Search for the cell housing the specified text and yield its [X, Y] center coordinate. 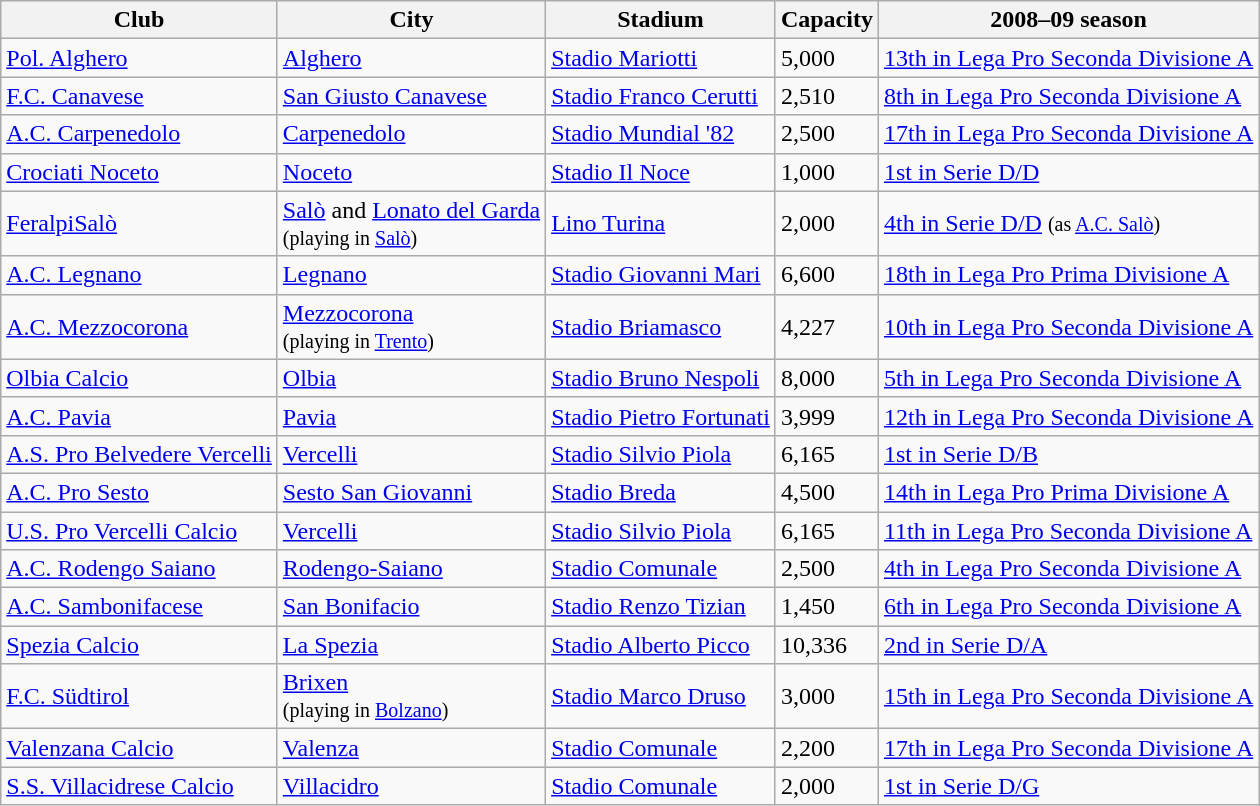
F.C. Südtirol [140, 696]
Stadio Il Noce [661, 172]
Stadio Alberto Picco [661, 645]
4,500 [826, 492]
10,336 [826, 645]
F.C. Canavese [140, 96]
A.C. Mezzocorona [140, 326]
4th in Serie D/D (as A.C. Salò) [1068, 224]
2,200 [826, 748]
San Bonifacio [411, 607]
2008–09 season [1068, 20]
La Spezia [411, 645]
5th in Lega Pro Seconda Divisione A [1068, 378]
Carpenedolo [411, 134]
Lino Turina [661, 224]
3,999 [826, 416]
8th in Lega Pro Seconda Divisione A [1068, 96]
A.C. Pavia [140, 416]
Pavia [411, 416]
3,000 [826, 696]
Alghero [411, 58]
Brixen(playing in Bolzano) [411, 696]
2nd in Serie D/A [1068, 645]
Stadio Franco Cerutti [661, 96]
Stadio Marco Druso [661, 696]
Stadio Briamasco [661, 326]
Crociati Noceto [140, 172]
Valenza [411, 748]
Legnano [411, 275]
2,510 [826, 96]
Villacidro [411, 786]
13th in Lega Pro Seconda Divisione A [1068, 58]
A.C. Carpenedolo [140, 134]
1,450 [826, 607]
Stadio Breda [661, 492]
S.S. Villacidrese Calcio [140, 786]
Pol. Alghero [140, 58]
Spezia Calcio [140, 645]
1st in Serie D/B [1068, 454]
11th in Lega Pro Seconda Divisione A [1068, 531]
4th in Lega Pro Seconda Divisione A [1068, 569]
18th in Lega Pro Prima Divisione A [1068, 275]
5,000 [826, 58]
Stadio Bruno Nespoli [661, 378]
1,000 [826, 172]
4,227 [826, 326]
Stadio Mariotti [661, 58]
15th in Lega Pro Seconda Divisione A [1068, 696]
14th in Lega Pro Prima Divisione A [1068, 492]
Valenzana Calcio [140, 748]
Stadio Renzo Tizian [661, 607]
12th in Lega Pro Seconda Divisione A [1068, 416]
A.C. Pro Sesto [140, 492]
8,000 [826, 378]
Capacity [826, 20]
FeralpiSalò [140, 224]
Noceto [411, 172]
A.C. Rodengo Saiano [140, 569]
1st in Serie D/D [1068, 172]
Sesto San Giovanni [411, 492]
City [411, 20]
Olbia Calcio [140, 378]
1st in Serie D/G [1068, 786]
Stadium [661, 20]
San Giusto Canavese [411, 96]
Stadio Pietro Fortunati [661, 416]
Rodengo-Saiano [411, 569]
Stadio Giovanni Mari [661, 275]
10th in Lega Pro Seconda Divisione A [1068, 326]
A.C. Sambonifacese [140, 607]
Stadio Mundial '82 [661, 134]
Olbia [411, 378]
A.C. Legnano [140, 275]
Mezzocorona(playing in Trento) [411, 326]
A.S. Pro Belvedere Vercelli [140, 454]
Salò and Lonato del Garda(playing in Salò) [411, 224]
6th in Lega Pro Seconda Divisione A [1068, 607]
Club [140, 20]
6,600 [826, 275]
U.S. Pro Vercelli Calcio [140, 531]
